Pinpoint the cell where the given text exists, returning its [x, y] midpoint coordinate. 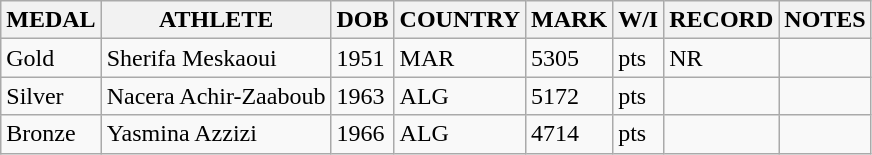
Yasmina Azzizi [216, 134]
NOTES [825, 20]
ATHLETE [216, 20]
MARK [570, 20]
Silver [51, 96]
5305 [570, 58]
RECORD [722, 20]
Sherifa Meskaoui [216, 58]
Nacera Achir-Zaaboub [216, 96]
COUNTRY [460, 20]
Bronze [51, 134]
DOB [362, 20]
5172 [570, 96]
NR [722, 58]
MAR [460, 58]
4714 [570, 134]
Gold [51, 58]
W/I [638, 20]
1963 [362, 96]
1951 [362, 58]
MEDAL [51, 20]
1966 [362, 134]
